Identify which cell holds the provided text, then report its (X, Y) central coordinate. 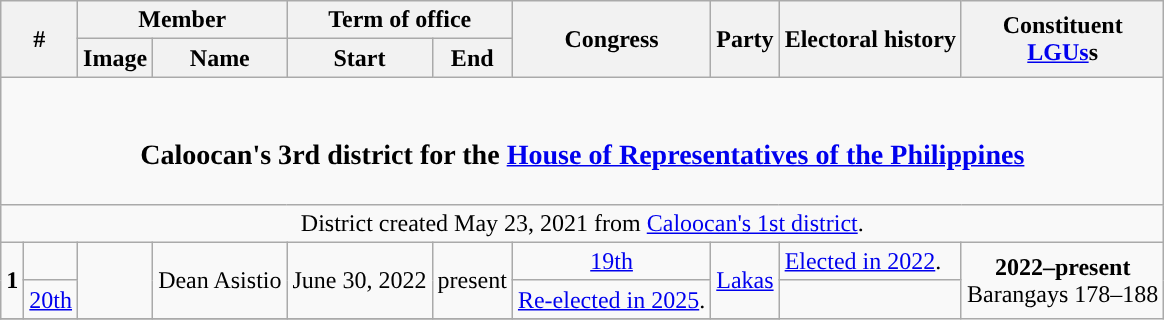
District created May 23, 2021 from Caloocan's 1st district. (582, 223)
Party (745, 39)
Dean Asistio (220, 280)
Term of office (400, 20)
ConstituentLGUss (1062, 39)
19th (611, 261)
Caloocan's 3rd district for the House of Representatives of the Philippines (582, 140)
Member (182, 20)
June 30, 2022 (360, 280)
Electoral history (870, 39)
Congress (611, 39)
Name (220, 58)
present (472, 280)
1 (12, 280)
Image (116, 58)
Lakas (745, 280)
Start (360, 58)
20th (51, 299)
Elected in 2022. (870, 261)
End (472, 58)
# (40, 39)
Re-elected in 2025. (611, 299)
2022–presentBarangays 178–188 (1062, 280)
